Pinpoint the cell where the given text exists, returning its [x, y] midpoint coordinate. 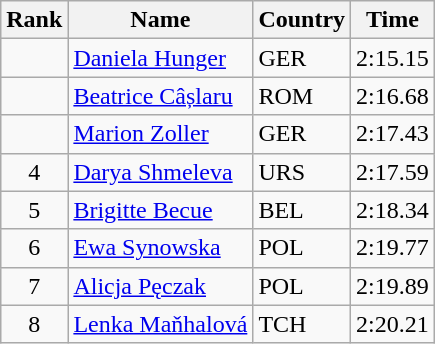
2:17.43 [393, 134]
2:18.34 [393, 210]
2:19.89 [393, 286]
7 [34, 286]
2:19.77 [393, 248]
6 [34, 248]
Name [160, 20]
ROM [302, 96]
Rank [34, 20]
Alicja Pęczak [160, 286]
4 [34, 172]
TCH [302, 324]
2:17.59 [393, 172]
Lenka Maňhalová [160, 324]
Time [393, 20]
8 [34, 324]
BEL [302, 210]
Marion Zoller [160, 134]
Beatrice Câșlaru [160, 96]
2:16.68 [393, 96]
Country [302, 20]
5 [34, 210]
2:15.15 [393, 58]
Darya Shmeleva [160, 172]
Brigitte Becue [160, 210]
URS [302, 172]
Daniela Hunger [160, 58]
Ewa Synowska [160, 248]
2:20.21 [393, 324]
